Detect which cell encompasses the target text, then output its [X, Y] center coordinate. 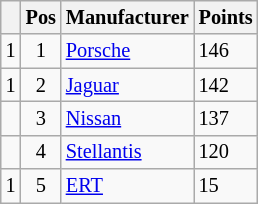
5 [41, 186]
Nissan [128, 118]
3 [41, 118]
4 [41, 152]
120 [226, 152]
2 [41, 85]
137 [226, 118]
Points [226, 17]
146 [226, 51]
Manufacturer [128, 17]
Porsche [128, 51]
15 [226, 186]
142 [226, 85]
Jaguar [128, 85]
Stellantis [128, 152]
Pos [41, 17]
ERT [128, 186]
